Scan for the cell matching the given text and deliver its (x, y) coordinate at center. 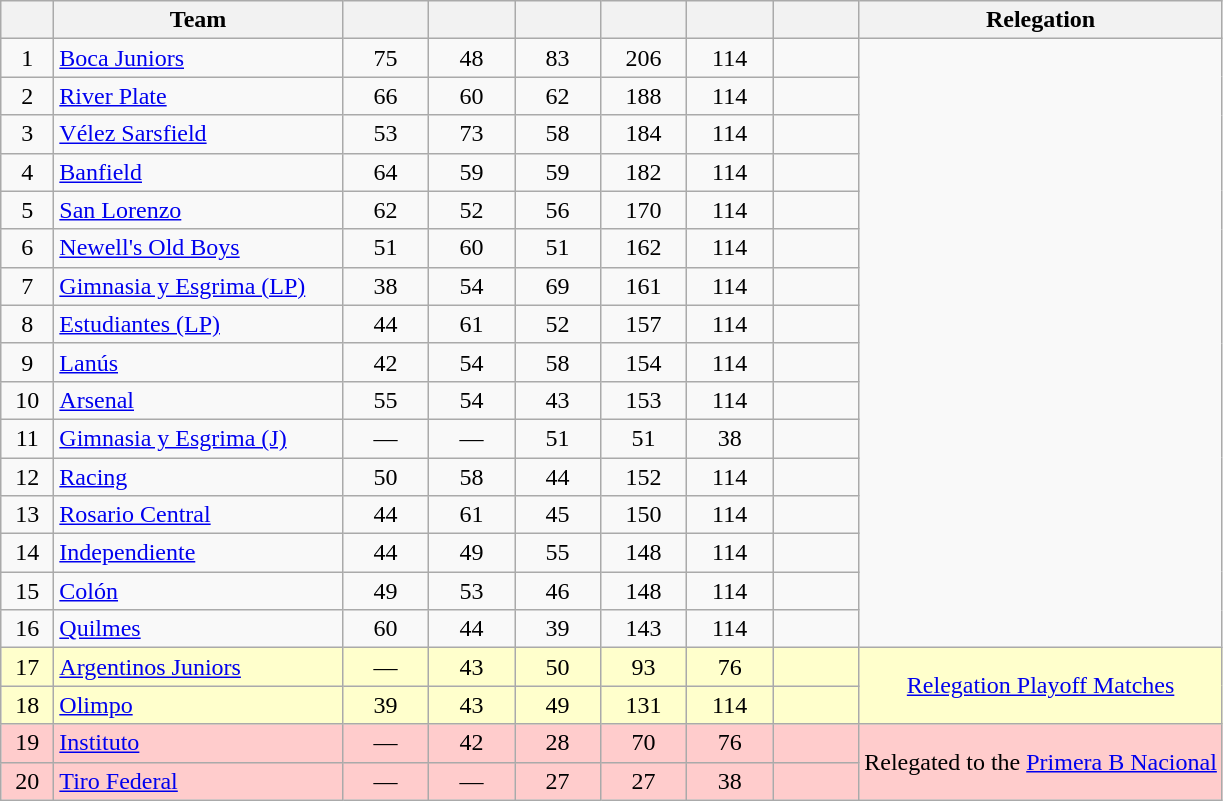
9 (28, 362)
Tiro Federal (198, 781)
66 (385, 96)
162 (644, 248)
Olimpo (198, 705)
70 (644, 743)
206 (644, 58)
Estudiantes (LP) (198, 324)
153 (644, 400)
46 (557, 591)
7 (28, 286)
5 (28, 210)
Vélez Sarsfield (198, 134)
Lanús (198, 362)
19 (28, 743)
14 (28, 553)
13 (28, 515)
Racing (198, 477)
Independiente (198, 553)
161 (644, 286)
6 (28, 248)
16 (28, 629)
83 (557, 58)
Arsenal (198, 400)
1 (28, 58)
28 (557, 743)
17 (28, 667)
143 (644, 629)
75 (385, 58)
Gimnasia y Esgrima (LP) (198, 286)
Rosario Central (198, 515)
Relegated to the Primera B Nacional (1041, 762)
Instituto (198, 743)
131 (644, 705)
12 (28, 477)
18 (28, 705)
River Plate (198, 96)
Colón (198, 591)
157 (644, 324)
64 (385, 172)
69 (557, 286)
11 (28, 438)
45 (557, 515)
San Lorenzo (198, 210)
48 (471, 58)
188 (644, 96)
Banfield (198, 172)
Boca Juniors (198, 58)
170 (644, 210)
150 (644, 515)
Team (198, 20)
93 (644, 667)
56 (557, 210)
Quilmes (198, 629)
154 (644, 362)
Gimnasia y Esgrima (J) (198, 438)
73 (471, 134)
Newell's Old Boys (198, 248)
Relegation (1041, 20)
20 (28, 781)
184 (644, 134)
10 (28, 400)
8 (28, 324)
3 (28, 134)
2 (28, 96)
Argentinos Juniors (198, 667)
15 (28, 591)
182 (644, 172)
152 (644, 477)
Relegation Playoff Matches (1041, 686)
4 (28, 172)
